Scan for the cell matching the given text and deliver its [X, Y] coordinate at center. 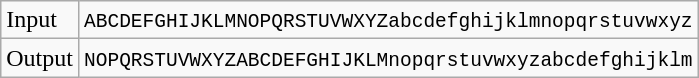
NOPQRSTUVWXYZABCDEFGHIJKLMnopqrstuvwxyzabcdefghijklm [388, 58]
ABCDEFGHIJKLMNOPQRSTUVWXYZabcdefghijklmnopqrstuvwxyz [388, 20]
Input [40, 20]
Output [40, 58]
